From the cell containing the given text, extract its center point as (X, Y) coordinate. 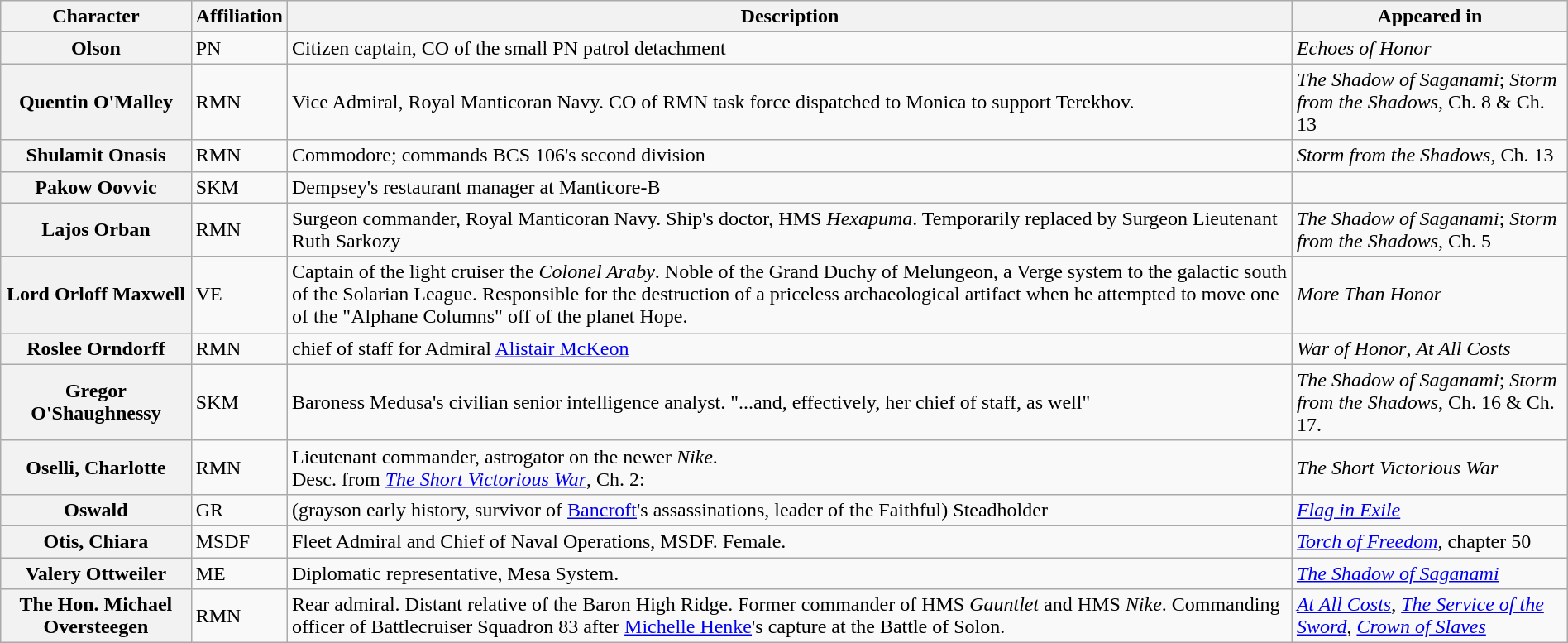
chief of staff for Admiral Alistair McKeon (789, 348)
Vice Admiral, Royal Manticoran Navy. CO of RMN task force dispatched to Monica to support Terekhov. (789, 102)
More Than Honor (1429, 295)
Torch of Freedom, chapter 50 (1429, 541)
Character (96, 17)
Lord Orloff Maxwell (96, 295)
ME (239, 573)
The Short Victorious War (1429, 467)
The Shadow of Saganami; Storm from the Shadows, Ch. 8 & Ch. 13 (1429, 102)
Description (789, 17)
Oswald (96, 510)
Surgeon commander, Royal Manticoran Navy. Ship's doctor, HMS Hexapuma. Temporarily replaced by Surgeon Lieutenant Ruth Sarkozy (789, 230)
The Shadow of Saganami (1429, 573)
Appeared in (1429, 17)
Fleet Admiral and Chief of Naval Operations, MSDF. Female. (789, 541)
Flag in Exile (1429, 510)
The Hon. Michael Oversteegen (96, 616)
Citizen captain, CO of the small PN patrol detachment (789, 48)
Pakow Oovvic (96, 187)
MSDF (239, 541)
Lajos Orban (96, 230)
Olson (96, 48)
Dempsey's restaurant manager at Manticore-B (789, 187)
At All Costs, The Service of the Sword, Crown of Slaves (1429, 616)
Affiliation (239, 17)
PN (239, 48)
GR (239, 510)
(grayson early history, survivor of Bancroft's assassinations, leader of the Faithful) Steadholder (789, 510)
Otis, Chiara (96, 541)
Commodore; commands BCS 106's second division (789, 156)
The Shadow of Saganami; Storm from the Shadows, Ch. 16 & Ch. 17. (1429, 402)
Baroness Medusa's civilian senior intelligence analyst. "...and, effectively, her chief of staff, as well" (789, 402)
Lieutenant commander, astrogator on the newer Nike.Desc. from The Short Victorious War, Ch. 2: (789, 467)
Storm from the Shadows, Ch. 13 (1429, 156)
Echoes of Honor (1429, 48)
Gregor O'Shaughnessy (96, 402)
Valery Ottweiler (96, 573)
Diplomatic representative, Mesa System. (789, 573)
War of Honor, At All Costs (1429, 348)
Shulamit Onasis (96, 156)
Oselli, Charlotte (96, 467)
Quentin O'Malley (96, 102)
VE (239, 295)
Roslee Orndorff (96, 348)
The Shadow of Saganami; Storm from the Shadows, Ch. 5 (1429, 230)
